Determine the [X, Y] coordinate at the center of the cell enclosing the given text.  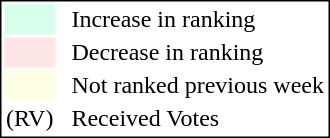
Received Votes [198, 119]
(RV) [29, 119]
Increase in ranking [198, 19]
Not ranked previous week [198, 85]
Decrease in ranking [198, 53]
